Detect which cell encompasses the target text, then output its (x, y) center coordinate. 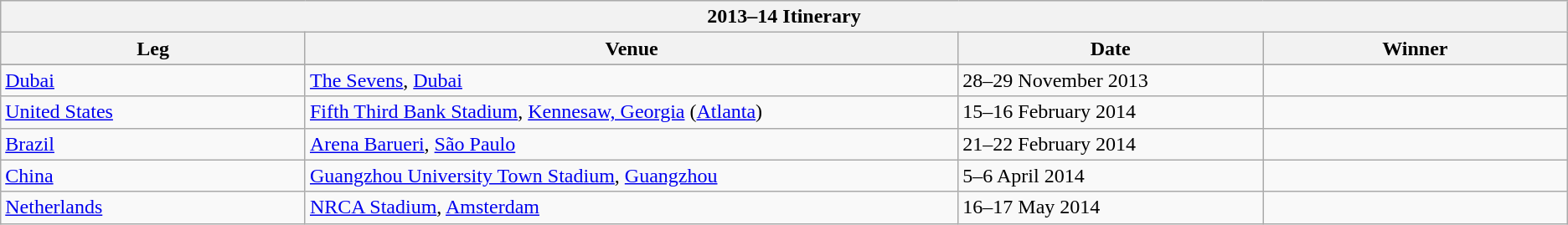
United States (153, 112)
Dubai (153, 80)
2013–14 Itinerary (784, 17)
21–22 February 2014 (1111, 144)
Date (1111, 49)
16–17 May 2014 (1111, 207)
Winner (1416, 49)
15–16 February 2014 (1111, 112)
28–29 November 2013 (1111, 80)
Netherlands (153, 207)
The Sevens, Dubai (632, 80)
Arena Barueri, São Paulo (632, 144)
Fifth Third Bank Stadium, Kennesaw, Georgia (Atlanta) (632, 112)
Guangzhou University Town Stadium, Guangzhou (632, 176)
Venue (632, 49)
NRCA Stadium, Amsterdam (632, 207)
China (153, 176)
Brazil (153, 144)
Leg (153, 49)
5–6 April 2014 (1111, 176)
